Capture the cell that displays the provided text and extract its [x, y] central coordinate. 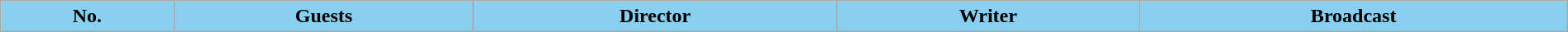
Writer [989, 16]
Guests [324, 16]
Broadcast [1353, 16]
No. [88, 16]
Director [655, 16]
